Pinpoint the cell where the given text exists, returning its (X, Y) midpoint coordinate. 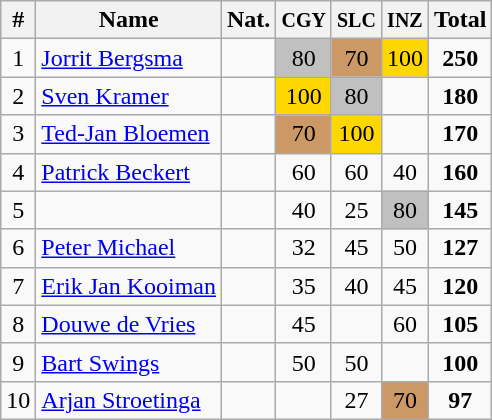
Ted-Jan Bloemen (129, 134)
# (18, 20)
Sven Kramer (129, 96)
INZ (404, 20)
127 (460, 248)
145 (460, 210)
SLC (356, 20)
9 (18, 362)
Douwe de Vries (129, 324)
Peter Michael (129, 248)
32 (304, 248)
180 (460, 96)
3 (18, 134)
160 (460, 172)
Bart Swings (129, 362)
CGY (304, 20)
6 (18, 248)
27 (356, 400)
1 (18, 58)
Jorrit Bergsma (129, 58)
4 (18, 172)
25 (356, 210)
5 (18, 210)
8 (18, 324)
105 (460, 324)
120 (460, 286)
7 (18, 286)
Patrick Beckert (129, 172)
10 (18, 400)
Erik Jan Kooiman (129, 286)
Total (460, 20)
2 (18, 96)
250 (460, 58)
Arjan Stroetinga (129, 400)
Name (129, 20)
170 (460, 134)
35 (304, 286)
Nat. (249, 20)
97 (460, 400)
